For the text-containing cell, return its midpoint in (x, y) coordinate format. 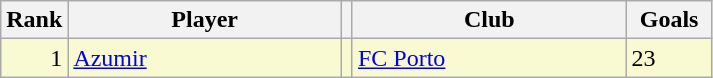
Azumir (205, 58)
1 (34, 58)
Club (489, 20)
Player (205, 20)
23 (669, 58)
FC Porto (489, 58)
Goals (669, 20)
Rank (34, 20)
